Return the (X, Y) coordinate for the center point of the cell that contains the specified text.  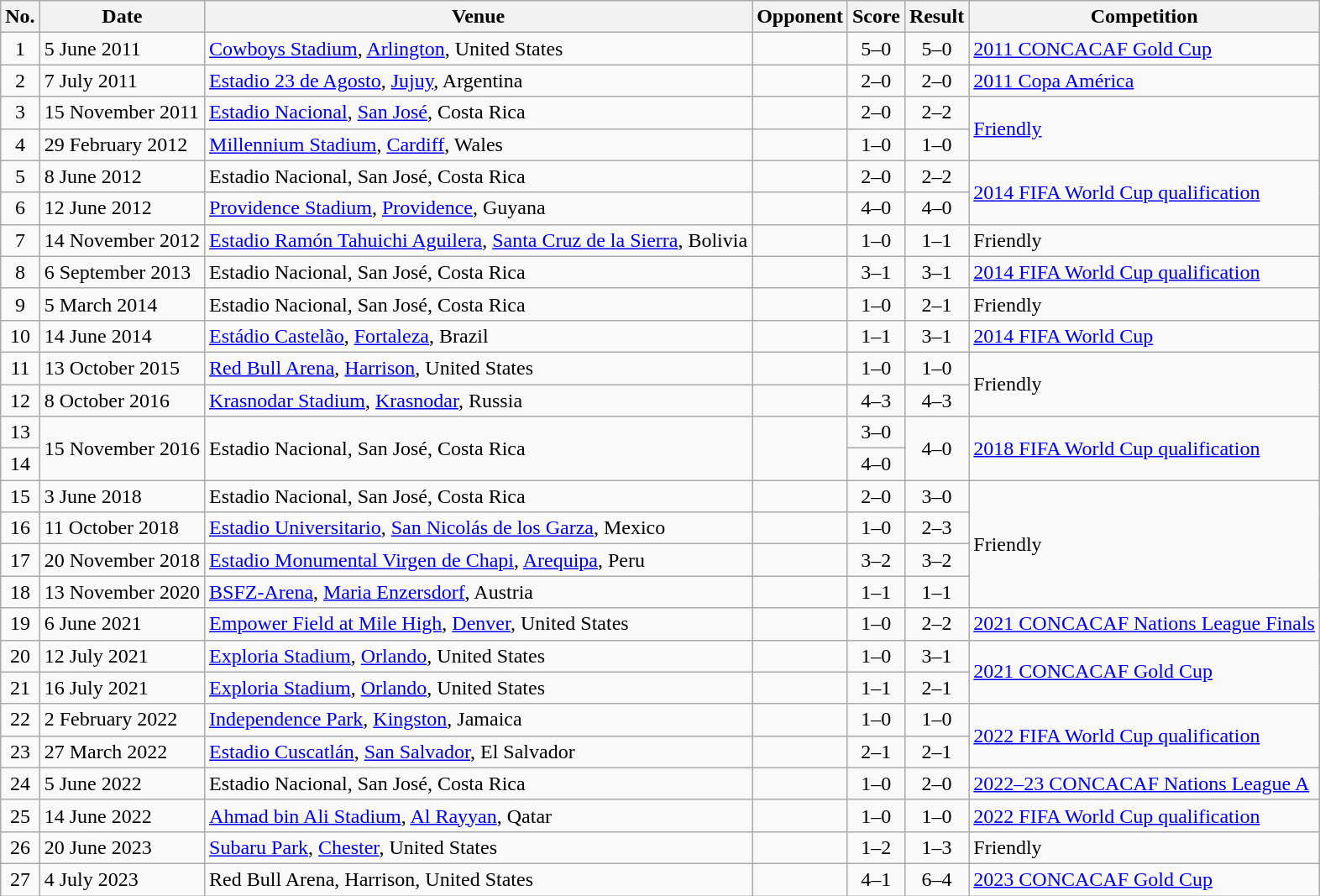
Estadio Ramón Tahuichi Aguilera, Santa Cruz de la Sierra, Bolivia (479, 240)
27 March 2022 (122, 752)
21 (20, 688)
2023 CONCACAF Gold Cup (1145, 879)
5 (20, 176)
6 September 2013 (122, 272)
Opponent (800, 17)
2014 FIFA World Cup (1145, 336)
Score (876, 17)
17 (20, 560)
Estádio Castelão, Fortaleza, Brazil (479, 336)
20 (20, 656)
25 (20, 815)
27 (20, 879)
13 October 2015 (122, 368)
12 July 2021 (122, 656)
Krasnodar Stadium, Krasnodar, Russia (479, 401)
14 (20, 464)
2 February 2022 (122, 720)
16 (20, 528)
9 (20, 304)
Providence Stadium, Providence, Guyana (479, 208)
2022–23 CONCACAF Nations League A (1145, 783)
20 June 2023 (122, 847)
6 June 2021 (122, 624)
13 November 2020 (122, 592)
6–4 (936, 879)
5 June 2011 (122, 49)
16 July 2021 (122, 688)
2011 Copa América (1145, 81)
14 November 2012 (122, 240)
2 (20, 81)
BSFZ-Arena, Maria Enzersdorf, Austria (479, 592)
10 (20, 336)
1 (20, 49)
26 (20, 847)
Independence Park, Kingston, Jamaica (479, 720)
15 November 2011 (122, 113)
1–2 (876, 847)
Millennium Stadium, Cardiff, Wales (479, 144)
2–3 (936, 528)
3 (20, 113)
Estadio Monumental Virgen de Chapi, Arequipa, Peru (479, 560)
Estadio 23 de Agosto, Jujuy, Argentina (479, 81)
12 June 2012 (122, 208)
Result (936, 17)
19 (20, 624)
20 November 2018 (122, 560)
13 (20, 432)
5 June 2022 (122, 783)
No. (20, 17)
6 (20, 208)
4 July 2023 (122, 879)
11 (20, 368)
5 March 2014 (122, 304)
24 (20, 783)
1–3 (936, 847)
2011 CONCACAF Gold Cup (1145, 49)
Date (122, 17)
7 July 2011 (122, 81)
Estadio Universitario, San Nicolás de los Garza, Mexico (479, 528)
14 June 2022 (122, 815)
8 June 2012 (122, 176)
8 October 2016 (122, 401)
29 February 2012 (122, 144)
Estadio Cuscatlán, San Salvador, El Salvador (479, 752)
8 (20, 272)
7 (20, 240)
15 November 2016 (122, 448)
11 October 2018 (122, 528)
Venue (479, 17)
14 June 2014 (122, 336)
Empower Field at Mile High, Denver, United States (479, 624)
12 (20, 401)
Ahmad bin Ali Stadium, Al Rayyan, Qatar (479, 815)
18 (20, 592)
4–1 (876, 879)
3 June 2018 (122, 496)
15 (20, 496)
Cowboys Stadium, Arlington, United States (479, 49)
2018 FIFA World Cup qualification (1145, 448)
2021 CONCACAF Gold Cup (1145, 672)
22 (20, 720)
23 (20, 752)
Subaru Park, Chester, United States (479, 847)
4 (20, 144)
Competition (1145, 17)
2021 CONCACAF Nations League Finals (1145, 624)
